Detect which cell encompasses the target text, then output its (X, Y) center coordinate. 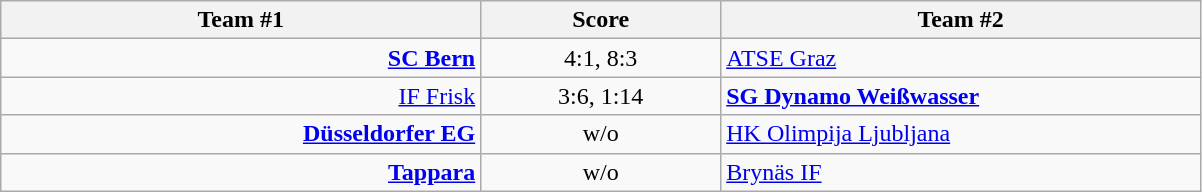
Düsseldorfer EG (241, 134)
4:1, 8:3 (601, 58)
IF Frisk (241, 96)
SG Dynamo Weißwasser (961, 96)
HK Olimpija Ljubljana (961, 134)
Score (601, 20)
3:6, 1:14 (601, 96)
SC Bern (241, 58)
ATSE Graz (961, 58)
Team #2 (961, 20)
Brynäs IF (961, 172)
Team #1 (241, 20)
Tappara (241, 172)
